Capture the cell that displays the provided text and extract its [X, Y] central coordinate. 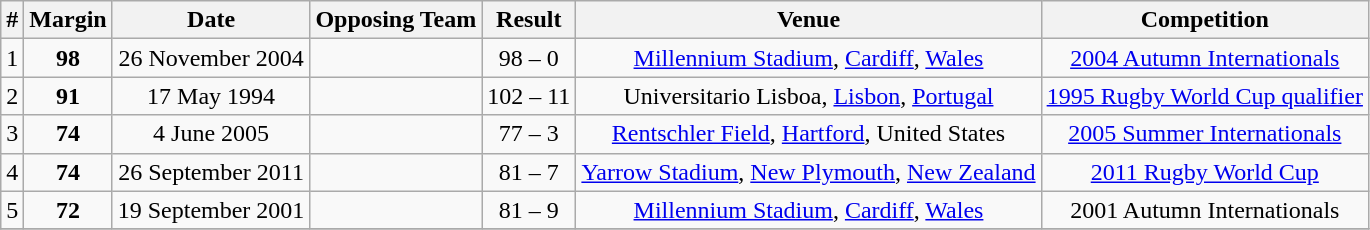
Date [211, 20]
91 [68, 96]
17 May 1994 [211, 96]
Venue [808, 20]
1 [12, 58]
Rentschler Field, Hartford, United States [808, 134]
102 – 11 [529, 96]
# [12, 20]
2004 Autumn Internationals [1204, 58]
72 [68, 210]
81 – 9 [529, 210]
Yarrow Stadium, New Plymouth, New Zealand [808, 172]
Margin [68, 20]
Opposing Team [396, 20]
81 – 7 [529, 172]
3 [12, 134]
98 [68, 58]
2001 Autumn Internationals [1204, 210]
26 November 2004 [211, 58]
19 September 2001 [211, 210]
98 – 0 [529, 58]
26 September 2011 [211, 172]
2011 Rugby World Cup [1204, 172]
1995 Rugby World Cup qualifier [1204, 96]
Result [529, 20]
Competition [1204, 20]
2 [12, 96]
77 – 3 [529, 134]
5 [12, 210]
4 [12, 172]
Universitario Lisboa, Lisbon, Portugal [808, 96]
4 June 2005 [211, 134]
2005 Summer Internationals [1204, 134]
